Search for the cell housing the specified text and yield its [X, Y] center coordinate. 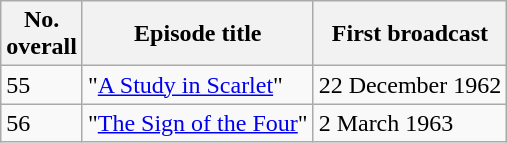
No.overall [42, 34]
"A Study in Scarlet" [198, 85]
56 [42, 123]
22 December 1962 [410, 85]
"The Sign of the Four" [198, 123]
55 [42, 85]
Episode title [198, 34]
2 March 1963 [410, 123]
First broadcast [410, 34]
